Determine the [X, Y] coordinate at the center of the cell enclosing the given text.  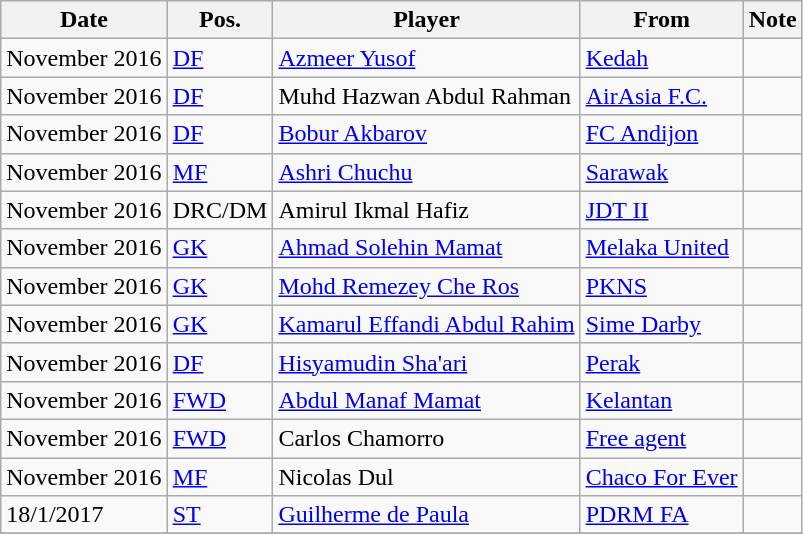
Azmeer Yusof [426, 58]
Pos. [220, 20]
Kamarul Effandi Abdul Rahim [426, 324]
Bobur Akbarov [426, 134]
Guilherme de Paula [426, 515]
From [662, 20]
Player [426, 20]
JDT II [662, 210]
PKNS [662, 286]
PDRM FA [662, 515]
ST [220, 515]
18/1/2017 [84, 515]
AirAsia F.C. [662, 96]
Note [772, 20]
DRC/DM [220, 210]
Mohd Remezey Che Ros [426, 286]
Kedah [662, 58]
Melaka United [662, 248]
Ashri Chuchu [426, 172]
Free agent [662, 438]
Muhd Hazwan Abdul Rahman [426, 96]
FC Andijon [662, 134]
Sime Darby [662, 324]
Ahmad Solehin Mamat [426, 248]
Hisyamudin Sha'ari [426, 362]
Chaco For Ever [662, 477]
Nicolas Dul [426, 477]
Abdul Manaf Mamat [426, 400]
Date [84, 20]
Perak [662, 362]
Carlos Chamorro [426, 438]
Sarawak [662, 172]
Amirul Ikmal Hafiz [426, 210]
Kelantan [662, 400]
